Pinpoint the cell where the given text exists, returning its (x, y) midpoint coordinate. 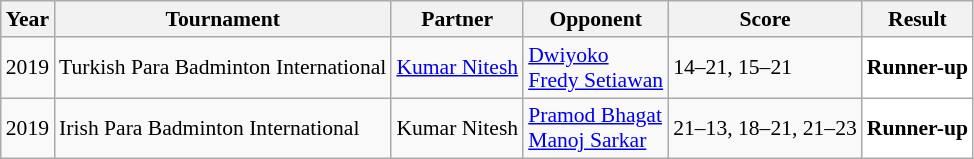
Tournament (222, 19)
Opponent (596, 19)
Year (28, 19)
21–13, 18–21, 21–23 (765, 128)
14–21, 15–21 (765, 68)
Pramod Bhagat Manoj Sarkar (596, 128)
Score (765, 19)
Dwiyoko Fredy Setiawan (596, 68)
Turkish Para Badminton International (222, 68)
Irish Para Badminton International (222, 128)
Partner (457, 19)
Result (918, 19)
